Pinpoint the cell where the given text exists, returning its (X, Y) midpoint coordinate. 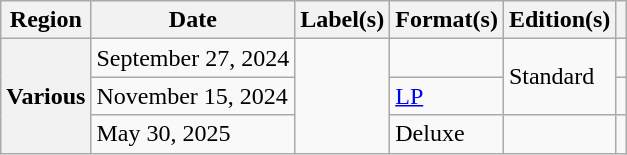
Label(s) (342, 20)
Format(s) (447, 20)
Deluxe (447, 134)
Edition(s) (559, 20)
Region (46, 20)
May 30, 2025 (193, 134)
LP (447, 96)
September 27, 2024 (193, 58)
Date (193, 20)
Standard (559, 77)
November 15, 2024 (193, 96)
Various (46, 96)
